Detect which cell encompasses the target text, then output its [X, Y] center coordinate. 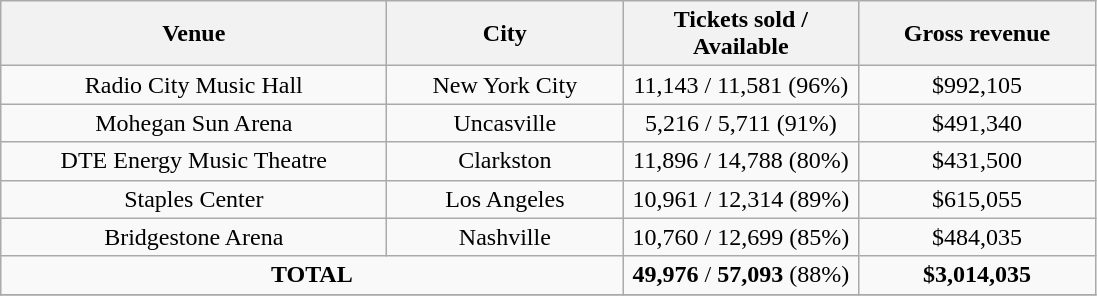
10,760 / 12,699 (85%) [741, 237]
Staples Center [194, 199]
$3,014,035 [977, 275]
$431,500 [977, 161]
Clarkston [505, 161]
Tickets sold / Available [741, 34]
DTE Energy Music Theatre [194, 161]
Uncasville [505, 123]
11,143 / 11,581 (96%) [741, 85]
Radio City Music Hall [194, 85]
Venue [194, 34]
10,961 / 12,314 (89%) [741, 199]
5,216 / 5,711 (91%) [741, 123]
City [505, 34]
New York City [505, 85]
11,896 / 14,788 (80%) [741, 161]
Bridgestone Arena [194, 237]
Mohegan Sun Arena [194, 123]
Gross revenue [977, 34]
$484,035 [977, 237]
$615,055 [977, 199]
$992,105 [977, 85]
TOTAL [312, 275]
$491,340 [977, 123]
Los Angeles [505, 199]
Nashville [505, 237]
49,976 / 57,093 (88%) [741, 275]
